Detect which cell encompasses the target text, then output its [x, y] center coordinate. 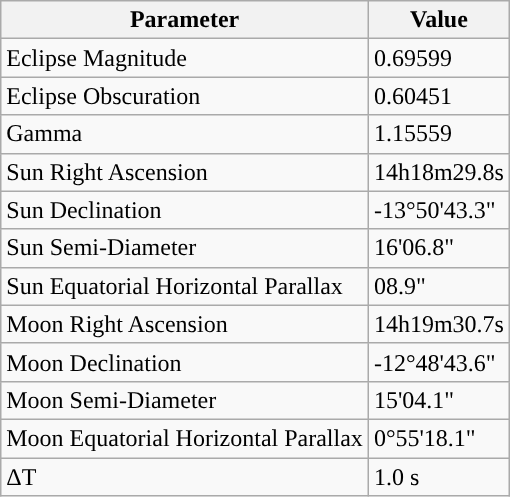
14h19m30.7s [438, 324]
Sun Semi-Diameter [185, 248]
Moon Semi-Diameter [185, 400]
Value [438, 20]
15'04.1" [438, 400]
Moon Right Ascension [185, 324]
Sun Right Ascension [185, 172]
-13°50'43.3" [438, 210]
08.9" [438, 286]
-12°48'43.6" [438, 362]
Eclipse Magnitude [185, 58]
16'06.8" [438, 248]
1.15559 [438, 134]
0°55'18.1" [438, 438]
Sun Declination [185, 210]
Moon Equatorial Horizontal Parallax [185, 438]
Gamma [185, 134]
0.60451 [438, 96]
Parameter [185, 20]
ΔT [185, 477]
Sun Equatorial Horizontal Parallax [185, 286]
Eclipse Obscuration [185, 96]
14h18m29.8s [438, 172]
Moon Declination [185, 362]
0.69599 [438, 58]
1.0 s [438, 477]
